Return the (x, y) coordinate for the center point of the cell that contains the specified text.  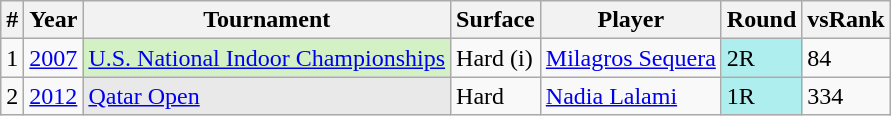
Surface (496, 20)
Milagros Sequera (630, 58)
Hard (496, 96)
2007 (54, 58)
2012 (54, 96)
2R (761, 58)
U.S. National Indoor Championships (267, 58)
Year (54, 20)
84 (846, 58)
2 (12, 96)
1R (761, 96)
Round (761, 20)
Tournament (267, 20)
1 (12, 58)
Nadia Lalami (630, 96)
334 (846, 96)
Hard (i) (496, 58)
Player (630, 20)
vsRank (846, 20)
Qatar Open (267, 96)
# (12, 20)
